From the cell containing the given text, extract its center point as [X, Y] coordinate. 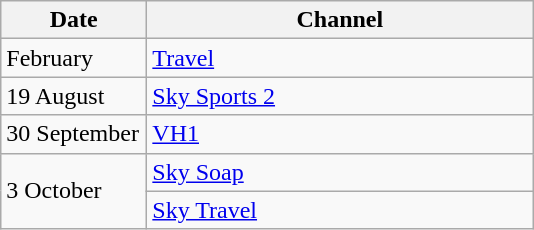
February [74, 58]
19 August [74, 96]
Sky Soap [340, 172]
Channel [340, 20]
Date [74, 20]
3 October [74, 191]
Sky Sports 2 [340, 96]
Travel [340, 58]
30 September [74, 134]
VH1 [340, 134]
Sky Travel [340, 210]
